Capture the cell that displays the provided text and extract its (X, Y) central coordinate. 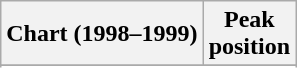
Peakposition (249, 34)
Chart (1998–1999) (102, 34)
